Determine the (x, y) coordinate at the center of the cell enclosing the given text.  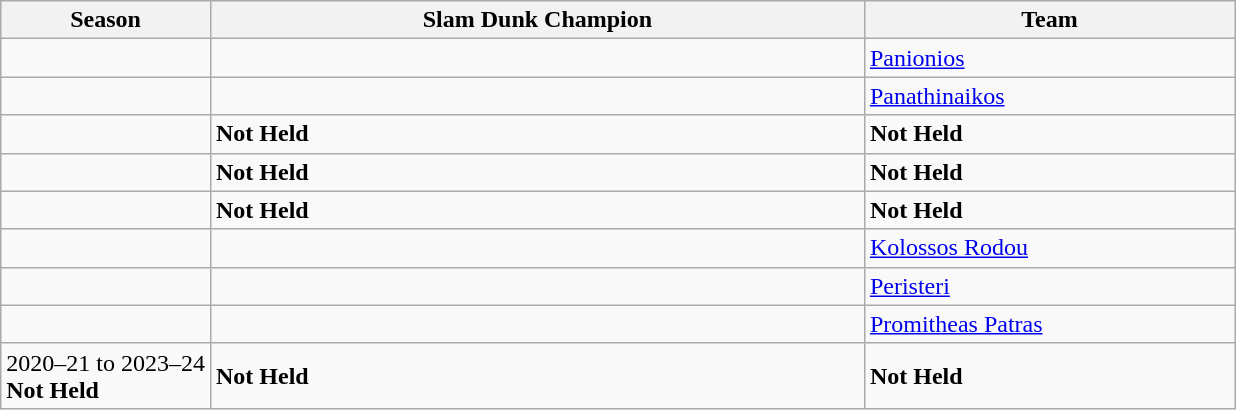
2020–21 to 2023–24 Not Held (106, 376)
Promitheas Patras (1049, 324)
Kolossos Rodou (1049, 248)
Season (106, 20)
Slam Dunk Champion (537, 20)
Panionios (1049, 58)
Team (1049, 20)
Panathinaikos (1049, 96)
Peristeri (1049, 286)
